Pinpoint the cell where the given text exists, returning its (X, Y) midpoint coordinate. 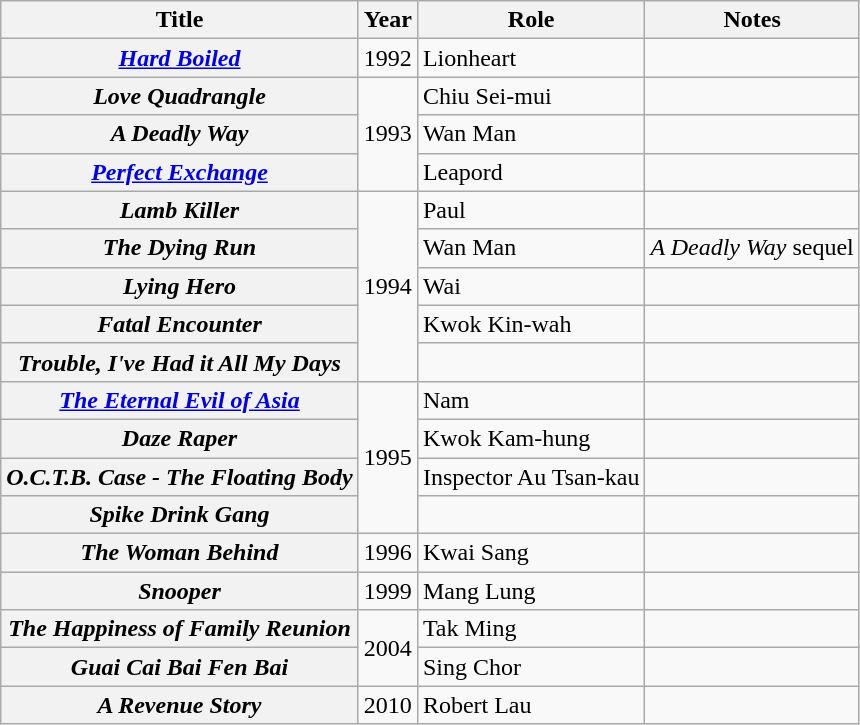
Wai (531, 286)
The Eternal Evil of Asia (180, 400)
The Dying Run (180, 248)
Guai Cai Bai Fen Bai (180, 667)
Year (388, 20)
Love Quadrangle (180, 96)
The Happiness of Family Reunion (180, 629)
Lionheart (531, 58)
Robert Lau (531, 705)
Chiu Sei-mui (531, 96)
Lamb Killer (180, 210)
A Deadly Way sequel (752, 248)
Nam (531, 400)
2010 (388, 705)
Lying Hero (180, 286)
Kwok Kam-hung (531, 438)
Daze Raper (180, 438)
Mang Lung (531, 591)
A Revenue Story (180, 705)
Perfect Exchange (180, 172)
Snooper (180, 591)
O.C.T.B. Case - The Floating Body (180, 477)
Hard Boiled (180, 58)
Spike Drink Gang (180, 515)
Notes (752, 20)
Paul (531, 210)
1995 (388, 457)
Kwok Kin-wah (531, 324)
The Woman Behind (180, 553)
Kwai Sang (531, 553)
Sing Chor (531, 667)
Leapord (531, 172)
Inspector Au Tsan-kau (531, 477)
1993 (388, 134)
Role (531, 20)
1992 (388, 58)
1999 (388, 591)
Fatal Encounter (180, 324)
1994 (388, 286)
Tak Ming (531, 629)
A Deadly Way (180, 134)
1996 (388, 553)
Trouble, I've Had it All My Days (180, 362)
2004 (388, 648)
Title (180, 20)
